Capture the cell that displays the provided text and extract its [x, y] central coordinate. 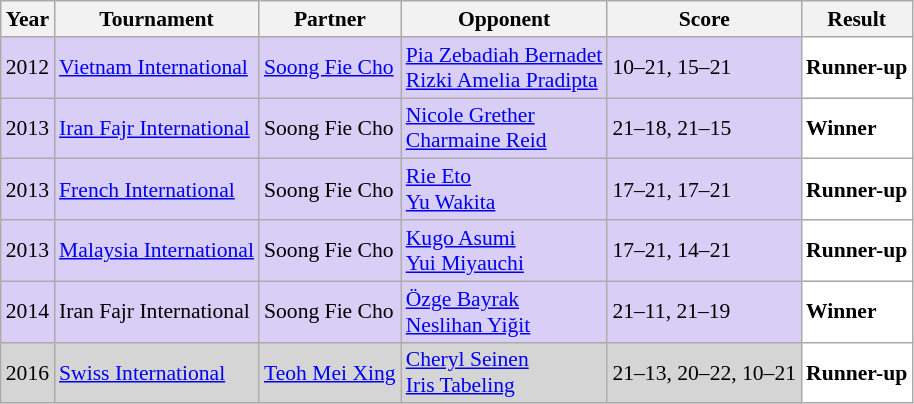
Partner [330, 19]
17–21, 17–21 [704, 190]
10–21, 15–21 [704, 68]
Opponent [504, 19]
Score [704, 19]
2016 [28, 372]
2012 [28, 68]
French International [156, 190]
17–21, 14–21 [704, 250]
Result [856, 19]
Year [28, 19]
Malaysia International [156, 250]
21–13, 20–22, 10–21 [704, 372]
Rie Eto Yu Wakita [504, 190]
21–11, 21–19 [704, 312]
Nicole Grether Charmaine Reid [504, 128]
21–18, 21–15 [704, 128]
Cheryl Seinen Iris Tabeling [504, 372]
Swiss International [156, 372]
Tournament [156, 19]
Kugo Asumi Yui Miyauchi [504, 250]
2014 [28, 312]
Vietnam International [156, 68]
Teoh Mei Xing [330, 372]
Özge Bayrak Neslihan Yiğit [504, 312]
Pia Zebadiah Bernadet Rizki Amelia Pradipta [504, 68]
